Return the (x, y) coordinate for the center point of the cell that contains the specified text.  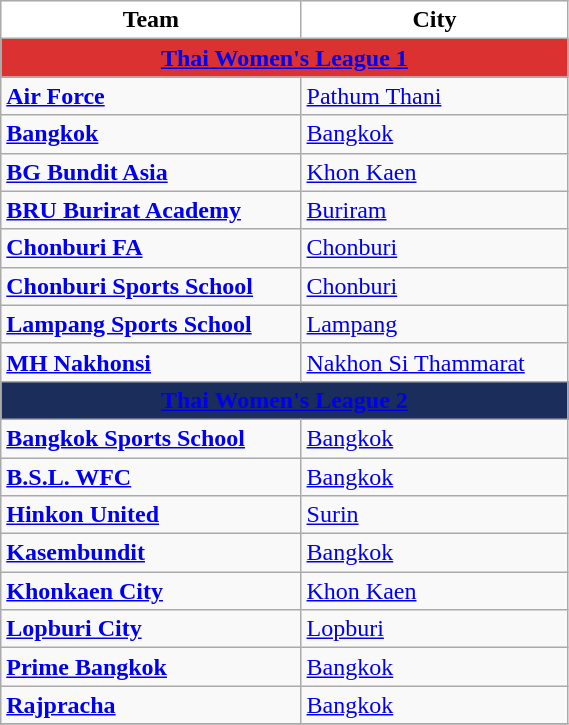
Kasembundit (151, 553)
City (434, 20)
BRU Burirat Academy (151, 210)
MH Nakhonsi (151, 362)
Buriram (434, 210)
Team (151, 20)
Rajpracha (151, 705)
Hinkon United (151, 515)
Chonburi FA (151, 248)
Lampang (434, 324)
Chonburi Sports School (151, 286)
B.S.L. WFC (151, 477)
Nakhon Si Thammarat (434, 362)
Surin (434, 515)
Lampang Sports School (151, 324)
Pathum Thani (434, 96)
Lopburi City (151, 629)
Khonkaen City (151, 591)
Bangkok Sports School (151, 438)
BG Bundit Asia (151, 172)
Air Force (151, 96)
Lopburi (434, 629)
Prime Bangkok (151, 667)
Thai Women's League 2 (284, 400)
Thai Women's League 1 (284, 58)
